Return [x, y] of the center of cell containing provided text 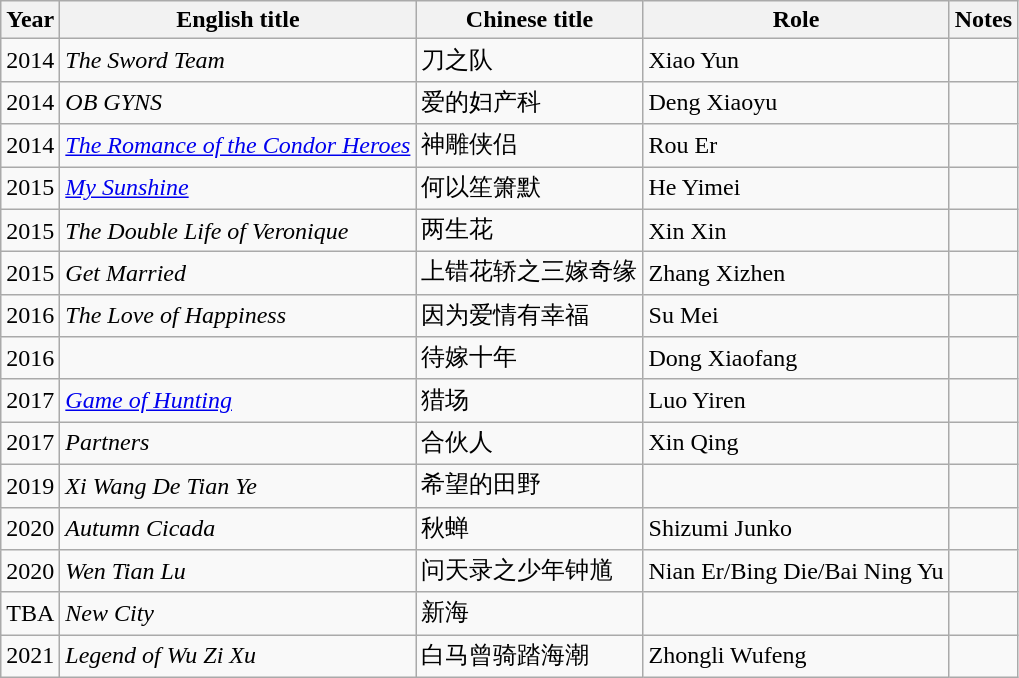
Role [796, 20]
OB GYNS [238, 102]
TBA [30, 614]
问天录之少年钟馗 [530, 572]
Xin Qing [796, 444]
Xi Wang De Tian Ye [238, 486]
因为爱情有幸福 [530, 316]
2021 [30, 656]
Luo Yiren [796, 400]
爱的妇产科 [530, 102]
何以笙箫默 [530, 188]
2019 [30, 486]
Legend of Wu Zi Xu [238, 656]
Autumn Cicada [238, 528]
My Sunshine [238, 188]
Year [30, 20]
Game of Hunting [238, 400]
合伙人 [530, 444]
New City [238, 614]
Rou Er [796, 146]
待嫁十年 [530, 358]
Xiao Yun [796, 60]
白马曾骑踏海潮 [530, 656]
Deng Xiaoyu [796, 102]
The Double Life of Veronique [238, 230]
Chinese title [530, 20]
两生花 [530, 230]
Zhang Xizhen [796, 274]
Zhongli Wufeng [796, 656]
The Love of Happiness [238, 316]
The Romance of the Condor Heroes [238, 146]
Notes [983, 20]
Shizumi Junko [796, 528]
希望的田野 [530, 486]
Xin Xin [796, 230]
秋蝉 [530, 528]
The Sword Team [238, 60]
猎场 [530, 400]
Dong Xiaofang [796, 358]
新海 [530, 614]
Wen Tian Lu [238, 572]
神雕侠侣 [530, 146]
刀之队 [530, 60]
English title [238, 20]
He Yimei [796, 188]
Su Mei [796, 316]
Get Married [238, 274]
上错花轿之三嫁奇缘 [530, 274]
Nian Er/Bing Die/Bai Ning Yu [796, 572]
Partners [238, 444]
